Locate the cell with the specified text and output its (X, Y) center coordinate. 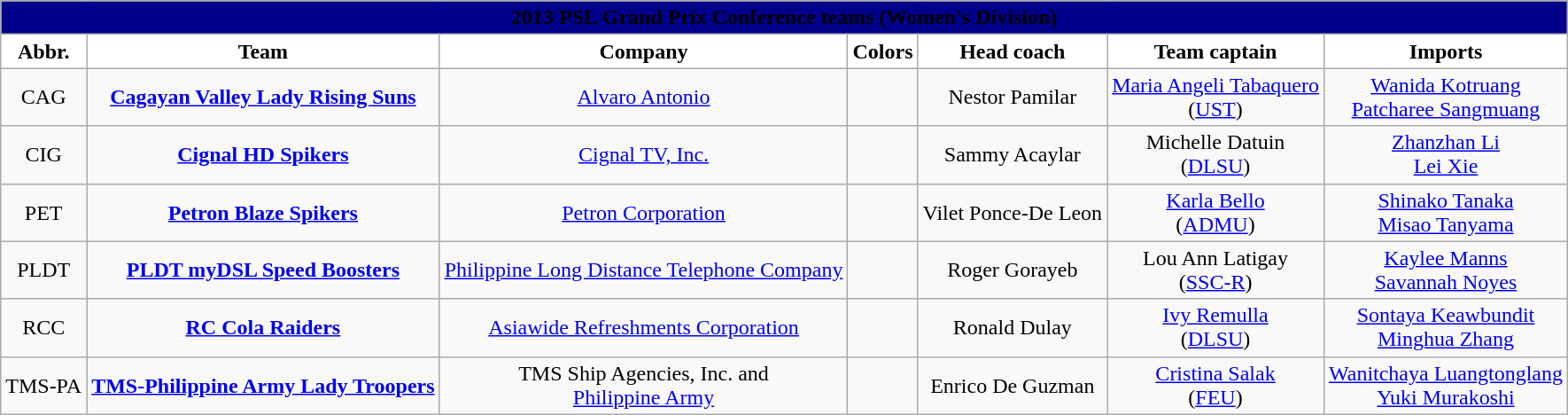
2013 PSL Grand Prix Conference teams (Women's Division) (785, 18)
PET (44, 213)
Roger Gorayeb (1013, 270)
Alvaro Antonio (643, 98)
Colors (882, 51)
Cignal HD Spikers (263, 154)
Enrico De Guzman (1013, 385)
RC Cola Raiders (263, 328)
Team captain (1215, 51)
Vilet Ponce-De Leon (1013, 213)
Lou Ann Latigay(SSC-R) (1215, 270)
Michelle Datuin(DLSU) (1215, 154)
Company (643, 51)
Cignal TV, Inc. (643, 154)
TMS-PA (44, 385)
TMS Ship Agencies, Inc. and Philippine Army (643, 385)
CAG (44, 98)
Ivy Remulla(DLSU) (1215, 328)
CIG (44, 154)
PLDT myDSL Speed Boosters (263, 270)
Cagayan Valley Lady Rising Suns (263, 98)
Philippine Long Distance Telephone Company (643, 270)
Ronald Dulay (1013, 328)
Petron Blaze Spikers (263, 213)
Team (263, 51)
Shinako Tanaka Misao Tanyama (1446, 213)
Cristina Salak(FEU) (1215, 385)
Sontaya Keawbundit Minghua Zhang (1446, 328)
Nestor Pamilar (1013, 98)
TMS-Philippine Army Lady Troopers (263, 385)
Abbr. (44, 51)
Sammy Acaylar (1013, 154)
RCC (44, 328)
Petron Corporation (643, 213)
Head coach (1013, 51)
PLDT (44, 270)
Wanitchaya Luangtonglang Yuki Murakoshi (1446, 385)
Asiawide Refreshments Corporation (643, 328)
Imports (1446, 51)
Maria Angeli Tabaquero(UST) (1215, 98)
Zhanzhan Li Lei Xie (1446, 154)
Karla Bello(ADMU) (1215, 213)
Kaylee Manns Savannah Noyes (1446, 270)
Wanida Kotruang Patcharee Sangmuang (1446, 98)
